Provide the (x, y) coordinate of the cell's center where the given text is located.  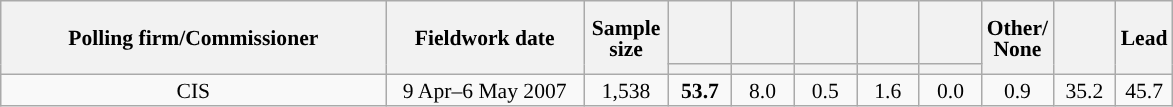
Sample size (626, 38)
1.6 (888, 90)
53.7 (700, 90)
Other/None (1018, 38)
Lead (1144, 38)
0.9 (1018, 90)
0.5 (826, 90)
CIS (194, 90)
Fieldwork date (485, 38)
1,538 (626, 90)
45.7 (1144, 90)
9 Apr–6 May 2007 (485, 90)
0.0 (950, 90)
Polling firm/Commissioner (194, 38)
35.2 (1084, 90)
8.0 (762, 90)
